Detect which cell encompasses the target text, then output its [x, y] center coordinate. 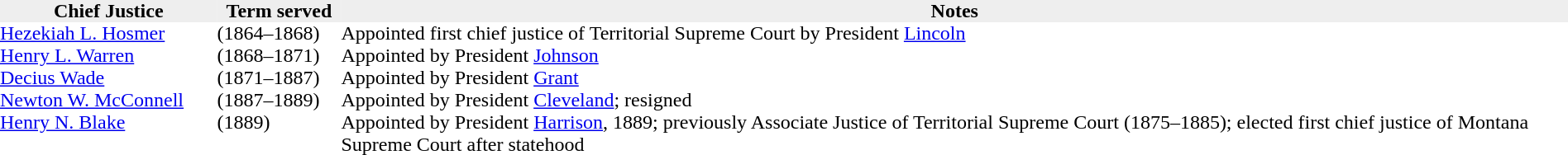
Henry L. Warren [108, 56]
(1868–1871) [279, 56]
Newton W. McConnell [108, 101]
Appointed by President Grant [954, 77]
Term served [279, 12]
(1887–1889) [279, 101]
(1871–1887) [279, 77]
Appointed first chief justice of Territorial Supreme Court by President Lincoln [954, 33]
Appointed by President Cleveland; resigned [954, 101]
Decius Wade [108, 77]
Notes [954, 12]
Appointed by President Johnson [954, 56]
Chief Justice [108, 12]
(1864–1868) [279, 33]
Hezekiah L. Hosmer [108, 33]
